Scan for the cell matching the given text and deliver its [X, Y] coordinate at center. 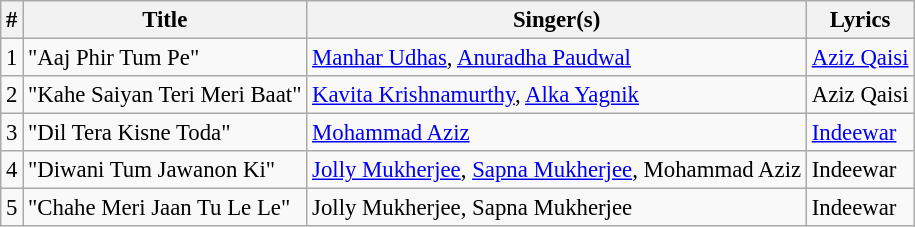
1 [12, 58]
"Dil Tera Kisne Toda" [165, 133]
Jolly Mukherjee, Sapna Mukherjee, Mohammad Aziz [557, 170]
3 [12, 133]
Title [165, 20]
"Chahe Meri Jaan Tu Le Le" [165, 208]
Singer(s) [557, 20]
Jolly Mukherjee, Sapna Mukherjee [557, 208]
"Diwani Tum Jawanon Ki" [165, 170]
Lyrics [860, 20]
Mohammad Aziz [557, 133]
"Aaj Phir Tum Pe" [165, 58]
Kavita Krishnamurthy, Alka Yagnik [557, 95]
# [12, 20]
Manhar Udhas, Anuradha Paudwal [557, 58]
4 [12, 170]
"Kahe Saiyan Teri Meri Baat" [165, 95]
2 [12, 95]
5 [12, 208]
